Locate the cell with the specified text and output its [x, y] center coordinate. 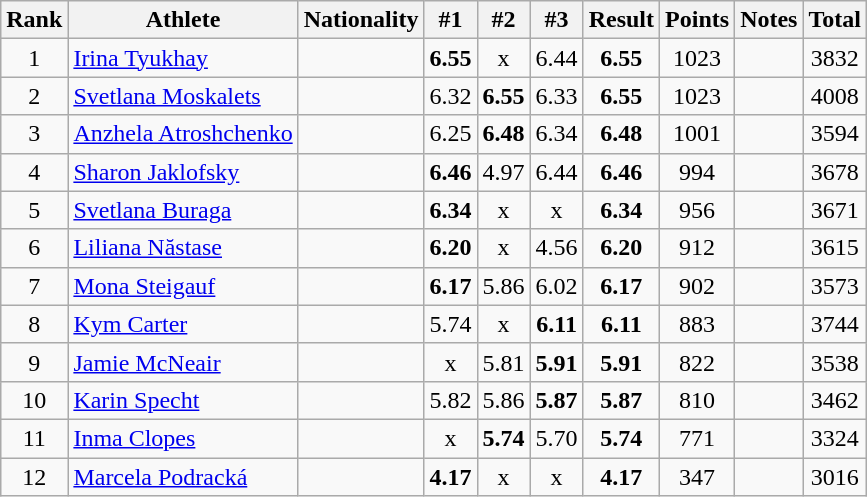
810 [698, 400]
3744 [835, 324]
Points [698, 20]
347 [698, 477]
3615 [835, 248]
Sharon Jaklofsky [183, 172]
3 [34, 134]
6.02 [556, 286]
902 [698, 286]
1 [34, 58]
2 [34, 96]
Kym Carter [183, 324]
6.25 [450, 134]
5.70 [556, 438]
994 [698, 172]
Mona Steigauf [183, 286]
Anzhela Atroshchenko [183, 134]
Nationality [361, 20]
912 [698, 248]
Liliana Năstase [183, 248]
3573 [835, 286]
3671 [835, 210]
Svetlana Buraga [183, 210]
771 [698, 438]
3678 [835, 172]
5 [34, 210]
4008 [835, 96]
#1 [450, 20]
#3 [556, 20]
3538 [835, 362]
956 [698, 210]
#2 [504, 20]
Inma Clopes [183, 438]
883 [698, 324]
12 [34, 477]
10 [34, 400]
Irina Tyukhay [183, 58]
3016 [835, 477]
6.33 [556, 96]
4.56 [556, 248]
4 [34, 172]
Karin Specht [183, 400]
Marcela Podracká [183, 477]
Result [621, 20]
6.32 [450, 96]
Athlete [183, 20]
Rank [34, 20]
Svetlana Moskalets [183, 96]
5.81 [504, 362]
Jamie McNeair [183, 362]
Notes [769, 20]
3594 [835, 134]
Total [835, 20]
6 [34, 248]
11 [34, 438]
7 [34, 286]
9 [34, 362]
4.97 [504, 172]
1001 [698, 134]
3324 [835, 438]
3832 [835, 58]
3462 [835, 400]
8 [34, 324]
5.82 [450, 400]
822 [698, 362]
